Return (x, y) of the center of cell containing provided text 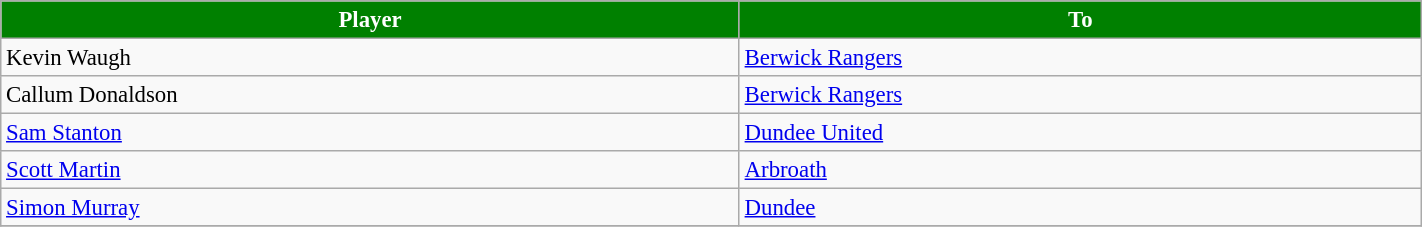
To (1080, 20)
Callum Donaldson (370, 95)
Player (370, 20)
Kevin Waugh (370, 58)
Dundee United (1080, 133)
Sam Stanton (370, 133)
Simon Murray (370, 208)
Scott Martin (370, 170)
Arbroath (1080, 170)
Dundee (1080, 208)
